Capture the cell that displays the provided text and extract its (X, Y) central coordinate. 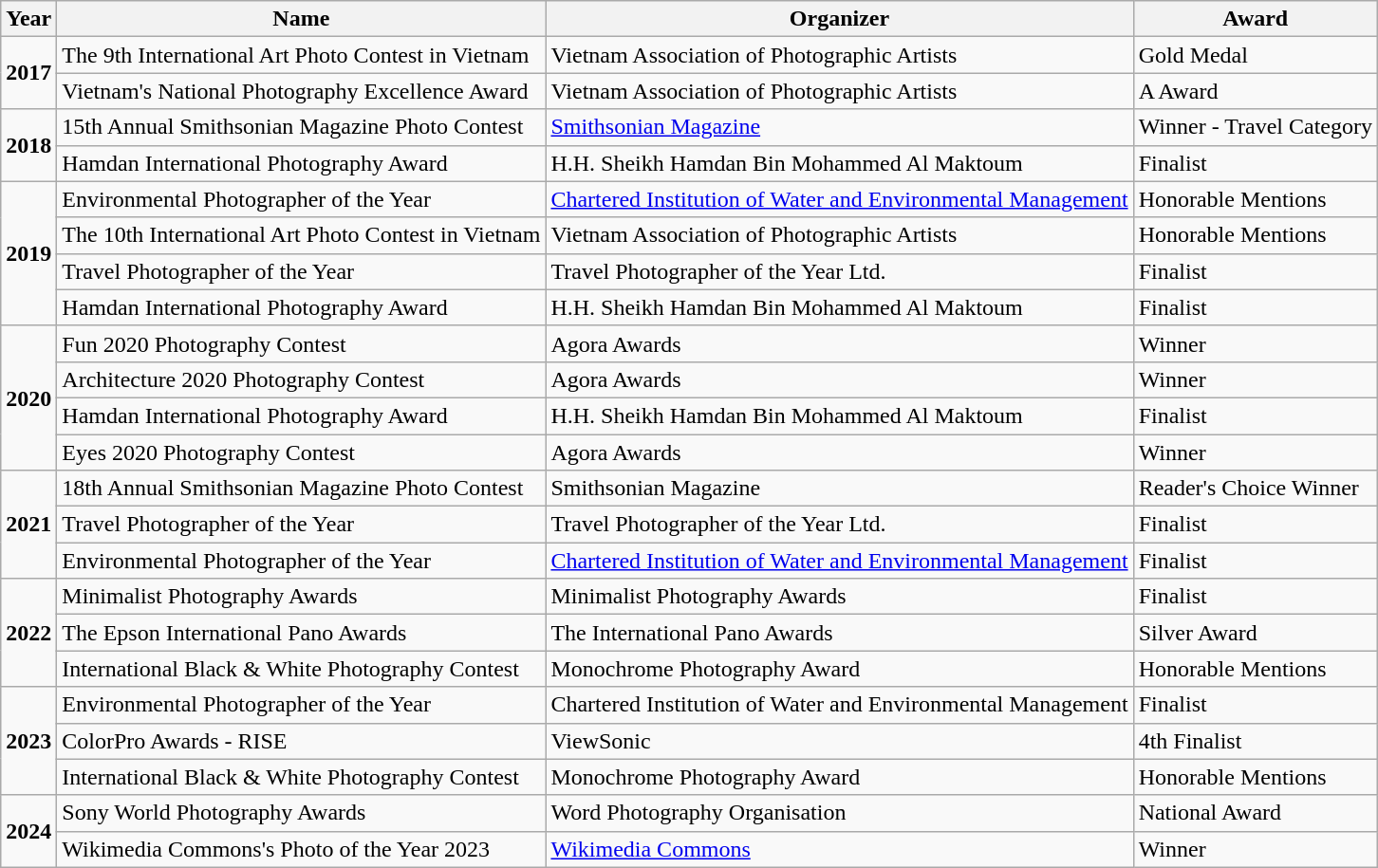
2021 (28, 525)
Wikimedia Commons's Photo of the Year 2023 (302, 849)
2022 (28, 633)
2020 (28, 397)
2017 (28, 73)
Award (1255, 19)
National Award (1255, 813)
ColorPro Awards - RISE (302, 741)
Wikimedia Commons (839, 849)
15th Annual Smithsonian Magazine Photo Contest (302, 127)
2024 (28, 831)
Architecture 2020 Photography Contest (302, 379)
2019 (28, 253)
Gold Medal (1255, 55)
Name (302, 19)
Word Photography Organisation (839, 813)
The 10th International Art Photo Contest in Vietnam (302, 235)
The International Pano Awards (839, 633)
Vietnam's National Photography Excellence Award (302, 91)
Organizer (839, 19)
Winner - Travel Category (1255, 127)
A Award (1255, 91)
Reader's Choice Winner (1255, 489)
Fun 2020 Photography Contest (302, 343)
The 9th International Art Photo Contest in Vietnam (302, 55)
18th Annual Smithsonian Magazine Photo Contest (302, 489)
2018 (28, 145)
The Epson International Pano Awards (302, 633)
4th Finalist (1255, 741)
Year (28, 19)
2023 (28, 741)
Eyes 2020 Photography Contest (302, 452)
Sony World Photography Awards (302, 813)
Silver Award (1255, 633)
ViewSonic (839, 741)
